Pinpoint the cell where the given text exists, returning its [X, Y] midpoint coordinate. 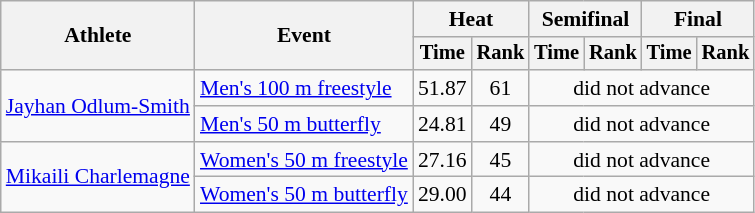
49 [501, 124]
Women's 50 m butterfly [304, 195]
44 [501, 195]
61 [501, 88]
24.81 [442, 124]
45 [501, 160]
Women's 50 m freestyle [304, 160]
29.00 [442, 195]
Men's 100 m freestyle [304, 88]
27.16 [442, 160]
Athlete [98, 36]
Men's 50 m butterfly [304, 124]
Mikaili Charlemagne [98, 178]
Final [698, 19]
51.87 [442, 88]
Jayhan Odlum-Smith [98, 106]
Event [304, 36]
Semifinal [585, 19]
Heat [471, 19]
